Search for the cell housing the specified text and yield its (x, y) center coordinate. 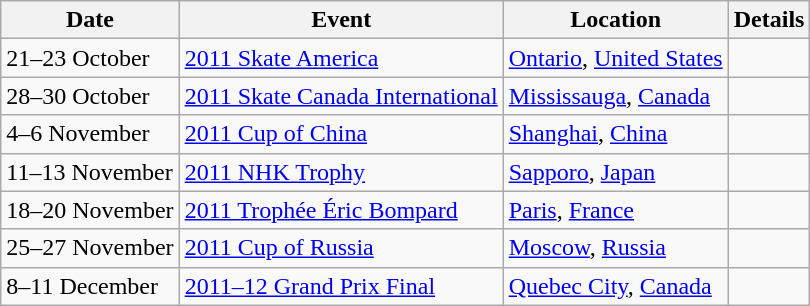
2011 NHK Trophy (341, 172)
25–27 November (90, 248)
Paris, France (616, 210)
18–20 November (90, 210)
Moscow, Russia (616, 248)
Mississauga, Canada (616, 96)
8–11 December (90, 286)
21–23 October (90, 58)
2011–12 Grand Prix Final (341, 286)
Location (616, 20)
2011 Cup of Russia (341, 248)
Event (341, 20)
11–13 November (90, 172)
Ontario, United States (616, 58)
2011 Skate America (341, 58)
Date (90, 20)
2011 Skate Canada International (341, 96)
28–30 October (90, 96)
Details (769, 20)
Quebec City, Canada (616, 286)
2011 Trophée Éric Bompard (341, 210)
Sapporo, Japan (616, 172)
2011 Cup of China (341, 134)
4–6 November (90, 134)
Shanghai, China (616, 134)
